Determine the (X, Y) coordinate at the center of the cell enclosing the given text.  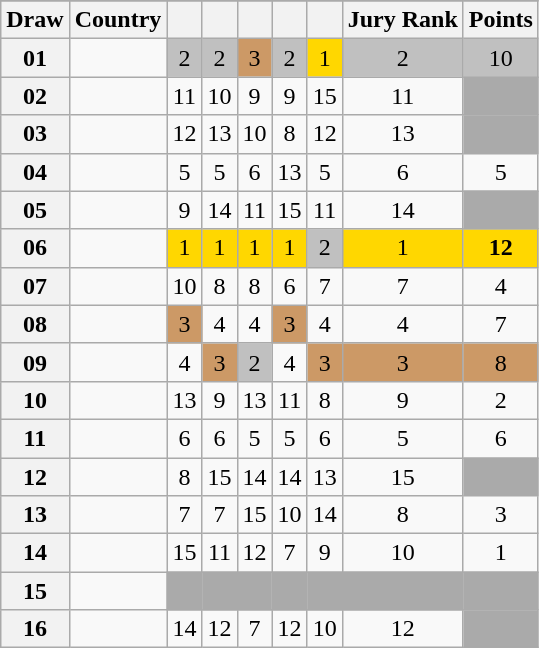
05 (35, 210)
07 (35, 286)
06 (35, 248)
Draw (35, 20)
09 (35, 362)
Country (118, 20)
08 (35, 324)
Jury Rank (402, 20)
01 (35, 58)
16 (35, 629)
04 (35, 172)
03 (35, 134)
Points (500, 20)
02 (35, 96)
